Return the (X, Y) coordinate for the center point of the cell that contains the specified text.  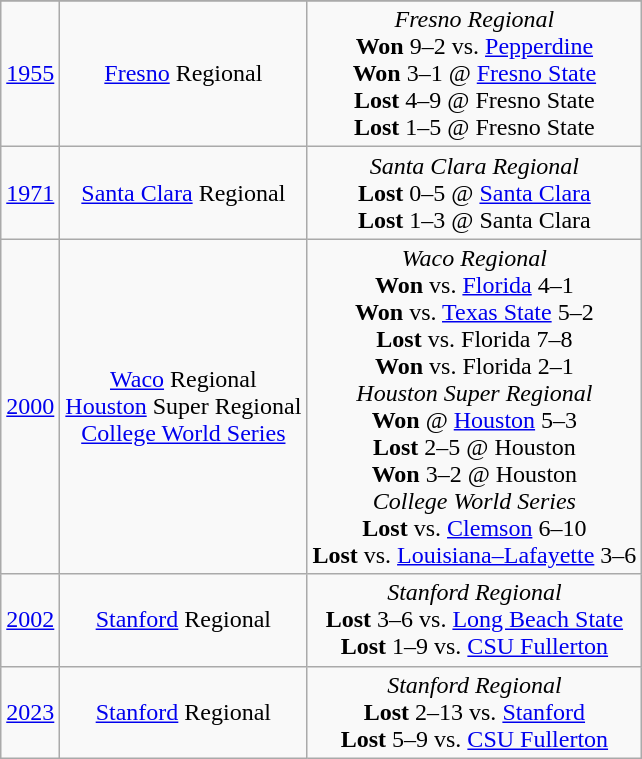
Waco Regional Houston Super Regional College World Series (184, 406)
1971 (30, 193)
Stanford Regional Lost 3–6 vs. Long Beach State Lost 1–9 vs. CSU Fullerton (474, 620)
Fresno Regional Won 9–2 vs. Pepperdine Won 3–1 @ Fresno State Lost 4–9 @ Fresno State Lost 1–5 @ Fresno State (474, 74)
2000 (30, 406)
Santa Clara Regional Lost 0–5 @ Santa Clara Lost 1–3 @ Santa Clara (474, 193)
Stanford Regional Lost 2–13 vs. Stanford Lost 5–9 vs. CSU Fullerton (474, 712)
Santa Clara Regional (184, 193)
1955 (30, 74)
2002 (30, 620)
2023 (30, 712)
Fresno Regional (184, 74)
